Determine the [x, y] coordinate at the center of the cell enclosing the given text.  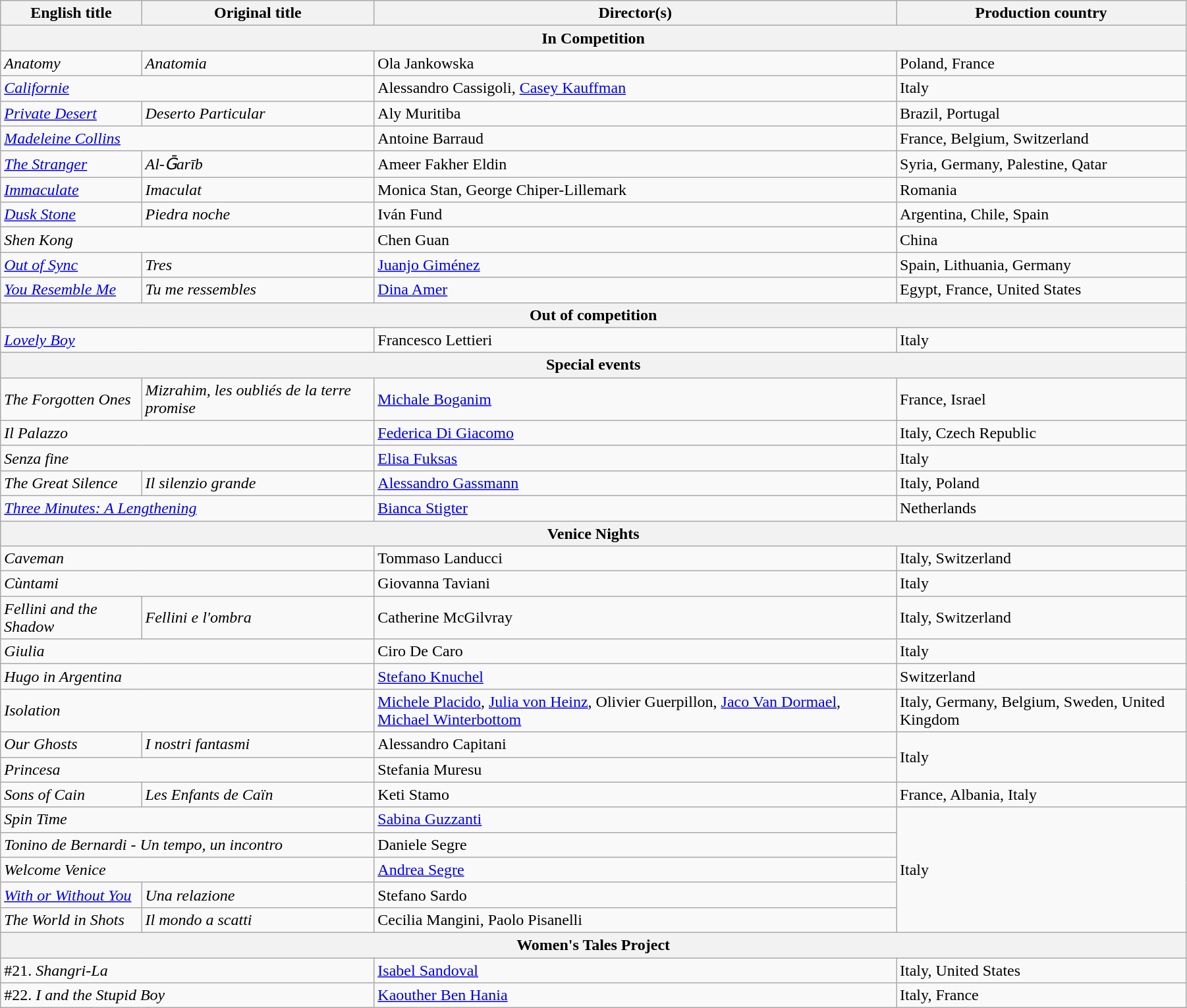
Cecilia Mangini, Paolo Pisanelli [635, 920]
Dina Amer [635, 290]
Poland, France [1041, 63]
The World in Shots [71, 920]
Director(s) [635, 13]
Tonino de Bernardi - Un tempo, un incontro [187, 845]
You Resemble Me [71, 290]
Italy, Poland [1041, 483]
Private Desert [71, 113]
Romania [1041, 190]
Italy, United States [1041, 970]
English title [71, 13]
Madeleine Collins [187, 138]
Catherine McGilvray [635, 618]
Spain, Lithuania, Germany [1041, 265]
Syria, Germany, Palestine, Qatar [1041, 164]
Fellini and the Shadow [71, 618]
Sons of Cain [71, 795]
Lovely Boy [187, 340]
#22. I and the Stupid Boy [187, 995]
Dusk Stone [71, 215]
China [1041, 240]
Keti Stamo [635, 795]
Netherlands [1041, 508]
Aly Muritiba [635, 113]
Chen Guan [635, 240]
Stefania Muresu [635, 770]
France, Israel [1041, 399]
Ola Jankowska [635, 63]
France, Belgium, Switzerland [1041, 138]
Juanjo Giménez [635, 265]
Shen Kong [187, 240]
Out of Sync [71, 265]
Welcome Venice [187, 870]
Giovanna Taviani [635, 584]
Daniele Segre [635, 845]
Ciro De Caro [635, 652]
Imaculat [258, 190]
Stefano Knuchel [635, 677]
I nostri fantasmi [258, 744]
Alessandro Capitani [635, 744]
Fellini e l'ombra [258, 618]
Spin Time [187, 820]
Anatomy [71, 63]
Andrea Segre [635, 870]
Caveman [187, 559]
Women's Tales Project [593, 945]
Federica Di Giacomo [635, 433]
The Forgotten Ones [71, 399]
Hugo in Argentina [187, 677]
Bianca Stigter [635, 508]
Elisa Fuksas [635, 458]
Kaouther Ben Hania [635, 995]
In Competition [593, 38]
Il Palazzo [187, 433]
Cùntami [187, 584]
Californie [187, 88]
Alessandro Gassmann [635, 483]
Princesa [187, 770]
Al-Ḡarīb [258, 164]
Michele Placido, Julia von Heinz, Olivier Guerpillon, Jaco Van Dormael, Michael Winterbottom [635, 710]
Italy, Germany, Belgium, Sweden, United Kingdom [1041, 710]
Original title [258, 13]
Tu me ressembles [258, 290]
Piedra noche [258, 215]
Isabel Sandoval [635, 970]
#21. Shangri-La [187, 970]
The Stranger [71, 164]
Egypt, France, United States [1041, 290]
Immaculate [71, 190]
Ameer Fakher Eldin [635, 164]
Our Ghosts [71, 744]
Out of competition [593, 315]
Francesco Lettieri [635, 340]
Deserto Particular [258, 113]
Tres [258, 265]
Mizrahim, les oubliés de la terre promise [258, 399]
Senza fine [187, 458]
Sabina Guzzanti [635, 820]
France, Albania, Italy [1041, 795]
Il silenzio grande [258, 483]
Three Minutes: A Lengthening [187, 508]
Italy, France [1041, 995]
Antoine Barraud [635, 138]
Iván Fund [635, 215]
Una relazione [258, 895]
Michale Boganim [635, 399]
Giulia [187, 652]
Switzerland [1041, 677]
Italy, Czech Republic [1041, 433]
Alessandro Cassigoli, Casey Kauffman [635, 88]
Stefano Sardo [635, 895]
Argentina, Chile, Spain [1041, 215]
The Great Silence [71, 483]
Il mondo a scatti [258, 920]
Venice Nights [593, 533]
Special events [593, 365]
Les Enfants de Caïn [258, 795]
Production country [1041, 13]
Isolation [187, 710]
With or Without You [71, 895]
Monica Stan, George Chiper-Lillemark [635, 190]
Anatomia [258, 63]
Tommaso Landucci [635, 559]
Brazil, Portugal [1041, 113]
